Capture the cell that displays the provided text and extract its (X, Y) central coordinate. 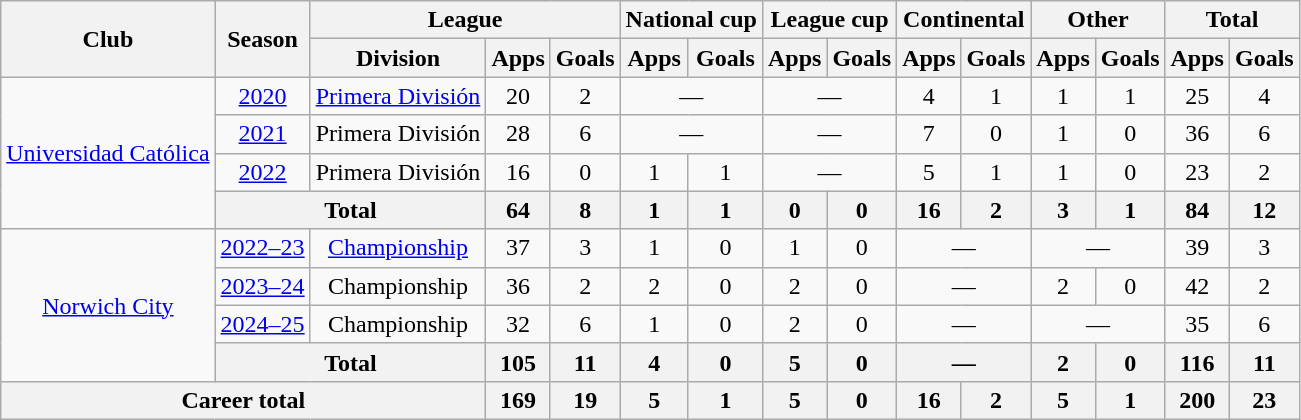
19 (585, 400)
25 (1197, 96)
200 (1197, 400)
39 (1197, 248)
League (465, 20)
2020 (262, 96)
2022–23 (262, 248)
35 (1197, 324)
Norwich City (108, 305)
7 (929, 134)
42 (1197, 286)
105 (518, 362)
2024–25 (262, 324)
Universidad Católica (108, 153)
12 (1264, 210)
Club (108, 39)
Continental (964, 20)
20 (518, 96)
2022 (262, 172)
League cup (829, 20)
64 (518, 210)
Other (1098, 20)
2021 (262, 134)
National cup (691, 20)
84 (1197, 210)
37 (518, 248)
2023–24 (262, 286)
Career total (244, 400)
32 (518, 324)
8 (585, 210)
116 (1197, 362)
169 (518, 400)
Division (398, 58)
Season (262, 39)
28 (518, 134)
